Pinpoint the cell where the given text exists, returning its (x, y) midpoint coordinate. 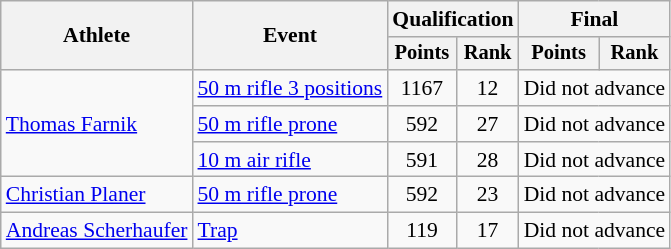
10 m air rifle (290, 160)
12 (488, 88)
1167 (422, 88)
50 m rifle 3 positions (290, 88)
Thomas Farnik (97, 124)
17 (488, 231)
591 (422, 160)
119 (422, 231)
27 (488, 124)
Qualification (452, 19)
Trap (290, 231)
28 (488, 160)
23 (488, 195)
Athlete (97, 36)
Event (290, 36)
Andreas Scherhaufer (97, 231)
Final (595, 19)
Christian Planer (97, 195)
